Detect which cell encompasses the target text, then output its (x, y) center coordinate. 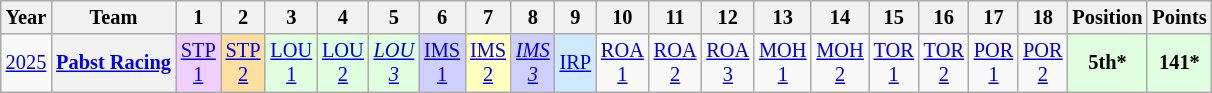
IMS1 (442, 63)
IMS3 (533, 63)
8 (533, 17)
STP2 (244, 63)
6 (442, 17)
2025 (26, 63)
Team (114, 17)
LOU1 (291, 63)
Points (1179, 17)
18 (1042, 17)
5th* (1108, 63)
1 (198, 17)
9 (576, 17)
ROA1 (622, 63)
POR2 (1042, 63)
10 (622, 17)
16 (944, 17)
LOU2 (343, 63)
Position (1108, 17)
MOH2 (840, 63)
15 (894, 17)
ROA3 (728, 63)
IMS2 (488, 63)
3 (291, 17)
2 (244, 17)
13 (782, 17)
5 (394, 17)
LOU3 (394, 63)
11 (676, 17)
Year (26, 17)
IRP (576, 63)
17 (994, 17)
Pabst Racing (114, 63)
12 (728, 17)
TOR2 (944, 63)
14 (840, 17)
141* (1179, 63)
STP1 (198, 63)
7 (488, 17)
POR1 (994, 63)
4 (343, 17)
ROA2 (676, 63)
MOH1 (782, 63)
TOR1 (894, 63)
